Return the (x, y) coordinate for the center point of the cell that contains the specified text.  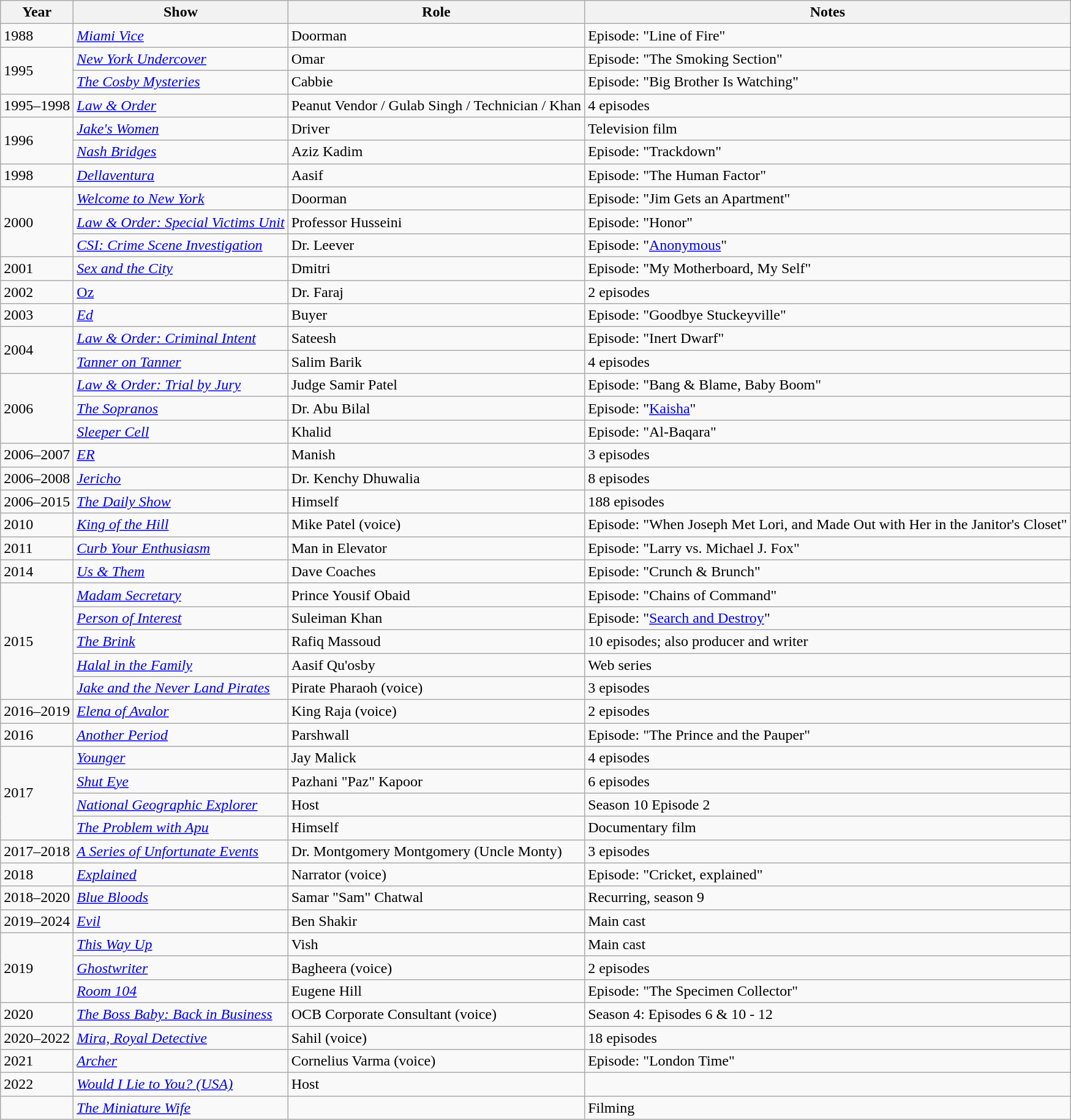
Dave Coaches (436, 571)
2020 (37, 1014)
Dr. Faraj (436, 292)
Episode: "The Prince and the Pauper" (828, 735)
Episode: "The Specimen Collector" (828, 991)
Sex and the City (181, 268)
188 episodes (828, 502)
Us & Them (181, 571)
Jake's Women (181, 129)
Narrator (voice) (436, 874)
Dr. Leever (436, 245)
Sleeper Cell (181, 432)
18 episodes (828, 1038)
2000 (37, 222)
Driver (436, 129)
2019–2024 (37, 921)
2020–2022 (37, 1038)
This Way Up (181, 944)
ER (181, 455)
Man in Elevator (436, 548)
Oz (181, 292)
The Sopranos (181, 408)
Episode: "Bang & Blame, Baby Boom" (828, 385)
Dellaventura (181, 175)
Pazhani "Paz" Kapoor (436, 781)
Aasif Qu'osby (436, 664)
1996 (37, 140)
Episode: "Goodbye Stuckeyville" (828, 315)
Blue Bloods (181, 898)
Documentary film (828, 828)
The Miniature Wife (181, 1108)
Welcome to New York (181, 198)
The Cosby Mysteries (181, 82)
Elena of Avalor (181, 712)
2002 (37, 292)
Samar "Sam" Chatwal (436, 898)
Ed (181, 315)
2006 (37, 408)
Notes (828, 12)
Filming (828, 1108)
Law & Order: Special Victims Unit (181, 222)
Cabbie (436, 82)
Suleiman Khan (436, 618)
OCB Corporate Consultant (voice) (436, 1014)
Year (37, 12)
1995–1998 (37, 105)
Shut Eye (181, 781)
Dr. Abu Bilal (436, 408)
Season 10 Episode 2 (828, 805)
Buyer (436, 315)
Episode: "The Smoking Section" (828, 59)
Web series (828, 664)
Judge Samir Patel (436, 385)
Episode: "Kaisha" (828, 408)
Vish (436, 944)
2018–2020 (37, 898)
Another Period (181, 735)
Season 4: Episodes 6 & 10 - 12 (828, 1014)
Role (436, 12)
2019 (37, 968)
Law & Order: Criminal Intent (181, 339)
2006–2007 (37, 455)
Sahil (voice) (436, 1038)
2001 (37, 268)
2006–2008 (37, 478)
2017–2018 (37, 851)
Episode: "Chains of Command" (828, 595)
2016–2019 (37, 712)
2014 (37, 571)
Explained (181, 874)
Prince Yousif Obaid (436, 595)
Episode: "Trackdown" (828, 152)
Nash Bridges (181, 152)
Person of Interest (181, 618)
Mira, Royal Detective (181, 1038)
Sateesh (436, 339)
Law & Order (181, 105)
2016 (37, 735)
Tanner on Tanner (181, 362)
Curb Your Enthusiasm (181, 548)
Episode: "Jim Gets an Apartment" (828, 198)
Dmitri (436, 268)
Episode: "Inert Dwarf" (828, 339)
The Boss Baby: Back in Business (181, 1014)
Ghostwriter (181, 968)
2003 (37, 315)
2017 (37, 793)
Episode: "Al-Baqara" (828, 432)
6 episodes (828, 781)
Show (181, 12)
King Raja (voice) (436, 712)
2022 (37, 1084)
Episode: "Line of Fire" (828, 36)
Dr. Montgomery Montgomery (Uncle Monty) (436, 851)
10 episodes; also producer and writer (828, 641)
Episode: "Search and Destroy" (828, 618)
CSI: Crime Scene Investigation (181, 245)
Mike Patel (voice) (436, 525)
King of the Hill (181, 525)
Peanut Vendor / Gulab Singh / Technician / Khan (436, 105)
Dr. Kenchy Dhuwalia (436, 478)
2004 (37, 350)
New York Undercover (181, 59)
Younger (181, 758)
Room 104 (181, 991)
8 episodes (828, 478)
The Problem with Apu (181, 828)
Miami Vice (181, 36)
National Geographic Explorer (181, 805)
Pirate Pharaoh (voice) (436, 688)
Madam Secretary (181, 595)
1995 (37, 70)
Jericho (181, 478)
Khalid (436, 432)
Episode: "Cricket, explained" (828, 874)
The Brink (181, 641)
Episode: "Anonymous" (828, 245)
Salim Barik (436, 362)
Episode: "My Motherboard, My Self" (828, 268)
The Daily Show (181, 502)
Evil (181, 921)
1998 (37, 175)
2018 (37, 874)
Episode: "When Joseph Met Lori, and Made Out with Her in the Janitor's Closet" (828, 525)
Would I Lie to You? (USA) (181, 1084)
Recurring, season 9 (828, 898)
Episode: "The Human Factor" (828, 175)
Episode: "Big Brother Is Watching" (828, 82)
Cornelius Varma (voice) (436, 1061)
Archer (181, 1061)
2015 (37, 641)
Episode: "London Time" (828, 1061)
Halal in the Family (181, 664)
Manish (436, 455)
Parshwall (436, 735)
Episode: "Crunch & Brunch" (828, 571)
Bagheera (voice) (436, 968)
Jake and the Never Land Pirates (181, 688)
1988 (37, 36)
Professor Husseini (436, 222)
2010 (37, 525)
Omar (436, 59)
Rafiq Massoud (436, 641)
2006–2015 (37, 502)
Ben Shakir (436, 921)
Eugene Hill (436, 991)
A Series of Unfortunate Events (181, 851)
Law & Order: Trial by Jury (181, 385)
2011 (37, 548)
Jay Malick (436, 758)
Episode: "Larry vs. Michael J. Fox" (828, 548)
Aasif (436, 175)
Aziz Kadim (436, 152)
2021 (37, 1061)
Episode: "Honor" (828, 222)
Television film (828, 129)
